Search for the cell housing the specified text and yield its (X, Y) center coordinate. 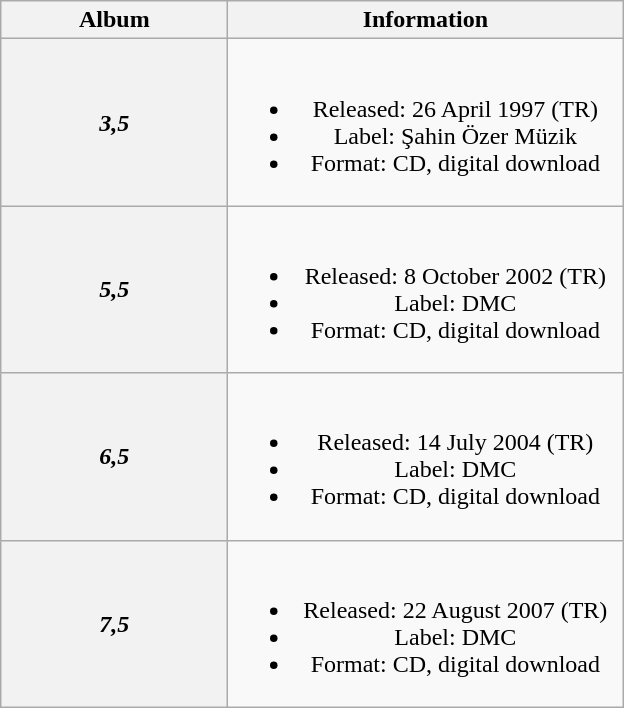
Information (426, 20)
Released: 8 October 2002 (TR)Label: DMCFormat: CD, digital download (426, 290)
Released: 26 April 1997 (TR)Label: Şahin Özer MüzikFormat: CD, digital download (426, 122)
6,5 (114, 456)
Released: 22 August 2007 (TR)Label: DMCFormat: CD, digital download (426, 624)
Released: 14 July 2004 (TR)Label: DMCFormat: CD, digital download (426, 456)
5,5 (114, 290)
3,5 (114, 122)
7,5 (114, 624)
Album (114, 20)
